Detect which cell encompasses the target text, then output its [X, Y] center coordinate. 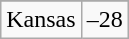
Kansas [41, 20]
–28 [104, 20]
